From the cell containing the given text, extract its center point as [x, y] coordinate. 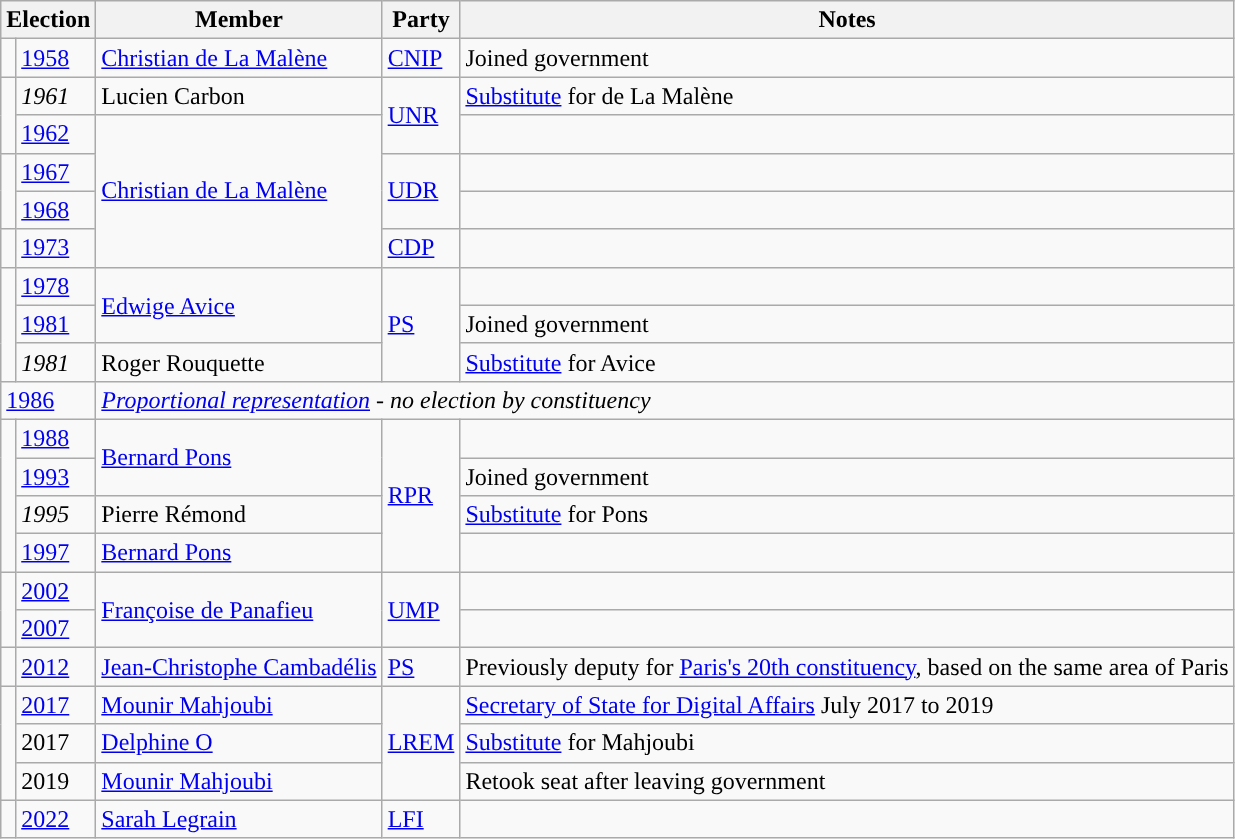
Party [421, 20]
1973 [56, 248]
LFI [421, 819]
Pierre Rémond [239, 515]
Françoise de Panafieu [239, 610]
1988 [56, 438]
1978 [56, 286]
Election [48, 20]
Previously deputy for Paris's 20th constituency, based on the same area of Paris [847, 667]
1993 [56, 477]
2022 [56, 819]
1961 [56, 96]
CDP [421, 248]
1995 [56, 515]
2012 [56, 667]
UDR [421, 191]
1967 [56, 172]
Member [239, 20]
Sarah Legrain [239, 819]
Delphine O [239, 743]
Substitute for Avice [847, 362]
LREM [421, 743]
Retook seat after leaving government [847, 781]
Secretary of State for Digital Affairs July 2017 to 2019 [847, 705]
2007 [56, 629]
Lucien Carbon [239, 96]
UMP [421, 610]
UNR [421, 115]
CNIP [421, 58]
Proportional representation - no election by constituency [665, 400]
1997 [56, 553]
1968 [56, 210]
1962 [56, 134]
1986 [48, 400]
1958 [56, 58]
Substitute for Pons [847, 515]
Jean-Christophe Cambadélis [239, 667]
Edwige Avice [239, 305]
Substitute for de La Malène [847, 96]
Notes [847, 20]
2002 [56, 591]
Substitute for Mahjoubi [847, 743]
RPR [421, 495]
Roger Rouquette [239, 362]
2019 [56, 781]
